Capture the cell that displays the provided text and extract its [X, Y] central coordinate. 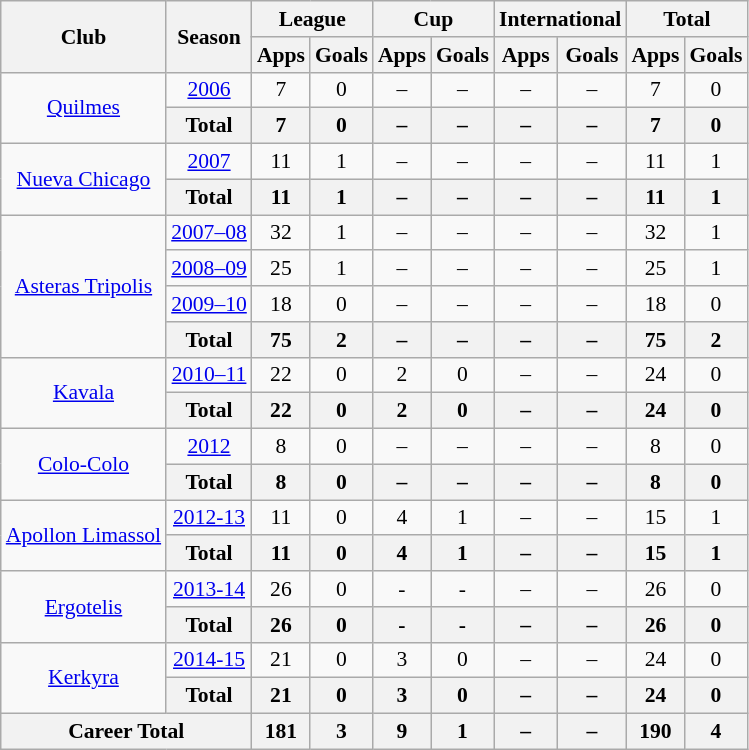
Kerkyra [84, 678]
Cup [434, 19]
9 [402, 732]
Club [84, 36]
2013-14 [209, 589]
2009–10 [209, 304]
Career Total [126, 732]
League [312, 19]
190 [655, 732]
2007 [209, 162]
2012-13 [209, 518]
Kavala [84, 392]
Quilmes [84, 108]
Colo-Colo [84, 464]
Ergotelis [84, 606]
2007–08 [209, 233]
2014-15 [209, 660]
Season [209, 36]
181 [281, 732]
Asteras Tripolis [84, 286]
Nueva Chicago [84, 180]
2006 [209, 90]
International [560, 19]
2008–09 [209, 269]
2012 [209, 447]
Apollon Limassol [84, 536]
2010–11 [209, 375]
